Provide the [x, y] coordinate of the cell's center where the given text is located.  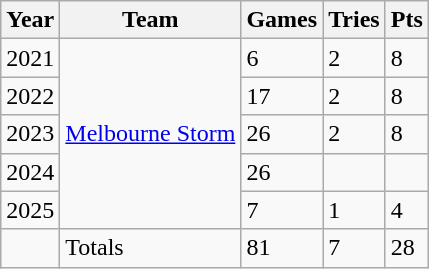
Melbourne Storm [150, 134]
17 [282, 96]
2023 [30, 134]
Tries [354, 20]
Year [30, 20]
2025 [30, 210]
2021 [30, 58]
4 [406, 210]
81 [282, 248]
28 [406, 248]
Pts [406, 20]
2022 [30, 96]
Games [282, 20]
Totals [150, 248]
6 [282, 58]
1 [354, 210]
2024 [30, 172]
Team [150, 20]
